Extract the (X, Y) coordinate from the center of the cell holding the provided text.  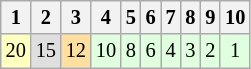
5 (131, 17)
9 (210, 17)
20 (16, 51)
7 (171, 17)
12 (76, 51)
15 (46, 51)
